Find where the given text appears and provide that cell's center as (x, y) coordinate. 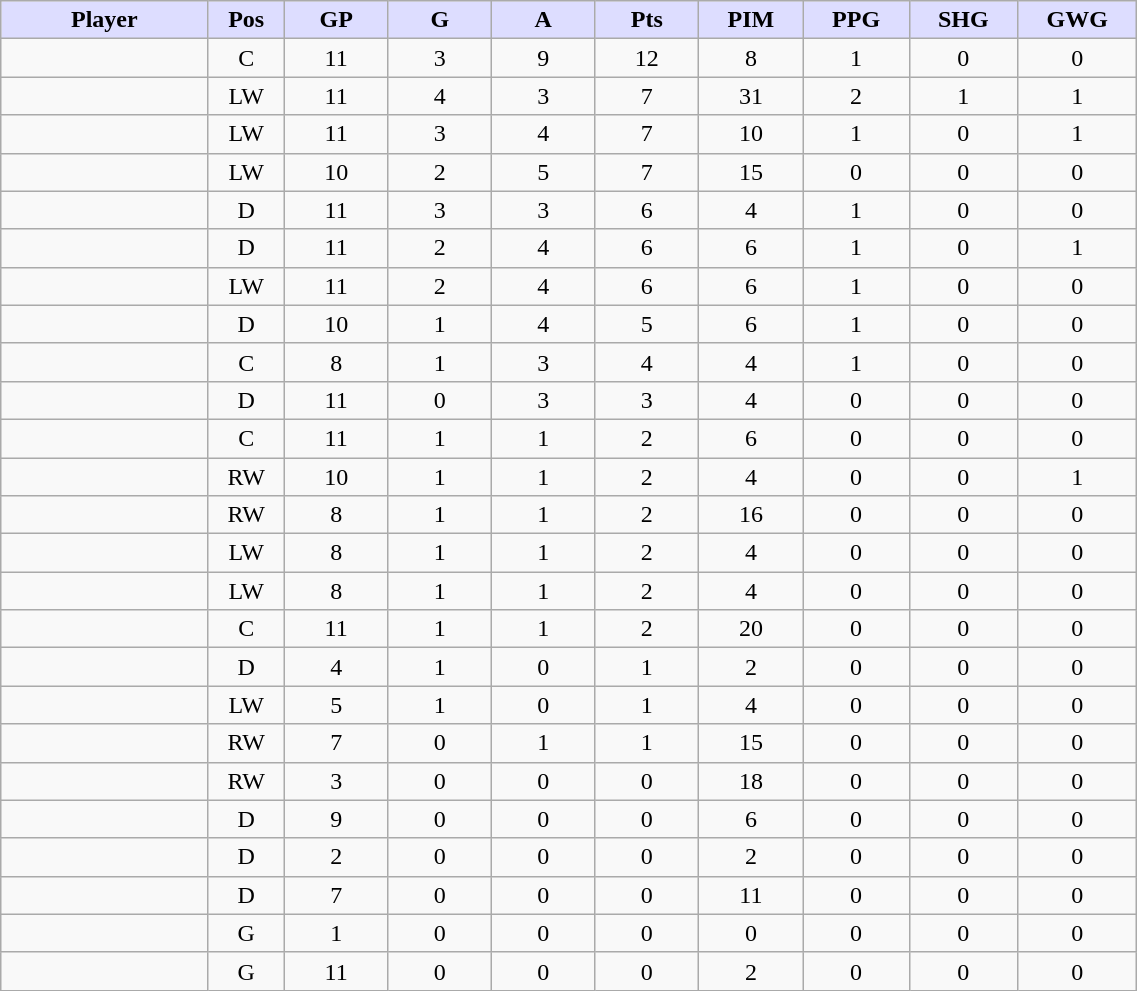
20 (752, 629)
GP (336, 20)
GWG (1078, 20)
Pos (246, 20)
PPG (856, 20)
Player (104, 20)
PIM (752, 20)
SHG (964, 20)
18 (752, 781)
Pts (647, 20)
31 (752, 96)
12 (647, 58)
A (544, 20)
16 (752, 515)
